Find where the given text appears and provide that cell's center as (X, Y) coordinate. 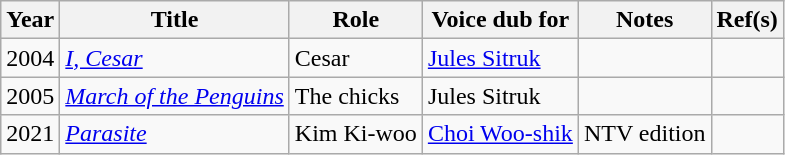
Choi Woo-shik (500, 134)
The chicks (356, 96)
Parasite (174, 134)
Cesar (356, 58)
Voice dub for (500, 20)
NTV edition (644, 134)
March of the Penguins (174, 96)
Title (174, 20)
Notes (644, 20)
Kim Ki-woo (356, 134)
I, Cesar (174, 58)
2021 (30, 134)
Role (356, 20)
2005 (30, 96)
Ref(s) (747, 20)
2004 (30, 58)
Year (30, 20)
